For the text-containing cell, return its midpoint in [x, y] coordinate format. 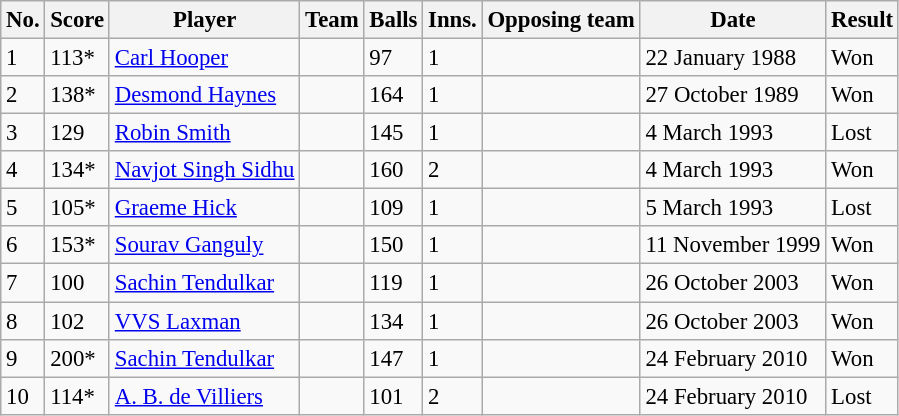
Date [733, 20]
101 [394, 396]
11 November 1999 [733, 245]
134 [394, 321]
22 January 1988 [733, 58]
105* [78, 208]
3 [23, 133]
No. [23, 20]
Balls [394, 20]
VVS Laxman [204, 321]
10 [23, 396]
Desmond Haynes [204, 95]
164 [394, 95]
Result [862, 20]
8 [23, 321]
138* [78, 95]
153* [78, 245]
A. B. de Villiers [204, 396]
4 [23, 170]
109 [394, 208]
114* [78, 396]
5 March 1993 [733, 208]
97 [394, 58]
6 [23, 245]
Player [204, 20]
7 [23, 283]
Opposing team [561, 20]
9 [23, 358]
119 [394, 283]
102 [78, 321]
145 [394, 133]
100 [78, 283]
160 [394, 170]
129 [78, 133]
134* [78, 170]
200* [78, 358]
147 [394, 358]
Robin Smith [204, 133]
150 [394, 245]
Score [78, 20]
Sourav Ganguly [204, 245]
Team [332, 20]
Navjot Singh Sidhu [204, 170]
5 [23, 208]
Inns. [452, 20]
27 October 1989 [733, 95]
Graeme Hick [204, 208]
Carl Hooper [204, 58]
113* [78, 58]
